Extract the (X, Y) coordinate from the center of the cell holding the provided text.  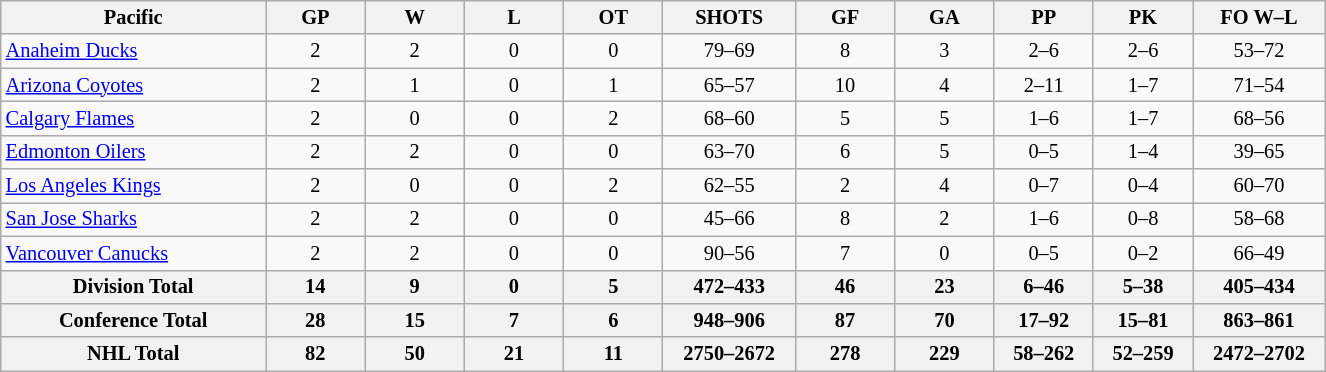
17–92 (1044, 320)
3 (944, 51)
NHL Total (134, 354)
GA (944, 17)
68–60 (729, 118)
863–861 (1260, 320)
82 (316, 354)
52–259 (1142, 354)
60–70 (1260, 186)
0–7 (1044, 186)
14 (316, 287)
Division Total (134, 287)
Edmonton Oilers (134, 152)
1–4 (1142, 152)
66–49 (1260, 253)
2–11 (1044, 85)
OT (614, 17)
GP (316, 17)
Arizona Coyotes (134, 85)
278 (844, 354)
Conference Total (134, 320)
0–4 (1142, 186)
Calgary Flames (134, 118)
70 (944, 320)
63–70 (729, 152)
0–8 (1142, 219)
46 (844, 287)
11 (614, 354)
15–81 (1142, 320)
W (414, 17)
65–57 (729, 85)
79–69 (729, 51)
948–906 (729, 320)
2750–2672 (729, 354)
6–46 (1044, 287)
62–55 (729, 186)
L (514, 17)
10 (844, 85)
15 (414, 320)
50 (414, 354)
21 (514, 354)
FO W–L (1260, 17)
San Jose Sharks (134, 219)
405–434 (1260, 287)
472–433 (729, 287)
PP (1044, 17)
53–72 (1260, 51)
5–38 (1142, 287)
Anaheim Ducks (134, 51)
SHOTS (729, 17)
PK (1142, 17)
229 (944, 354)
0–2 (1142, 253)
9 (414, 287)
GF (844, 17)
Vancouver Canucks (134, 253)
Los Angeles Kings (134, 186)
45–66 (729, 219)
28 (316, 320)
90–56 (729, 253)
58–262 (1044, 354)
Pacific (134, 17)
23 (944, 287)
87 (844, 320)
71–54 (1260, 85)
68–56 (1260, 118)
39–65 (1260, 152)
2472–2702 (1260, 354)
58–68 (1260, 219)
